Search for the cell housing the specified text and yield its (x, y) center coordinate. 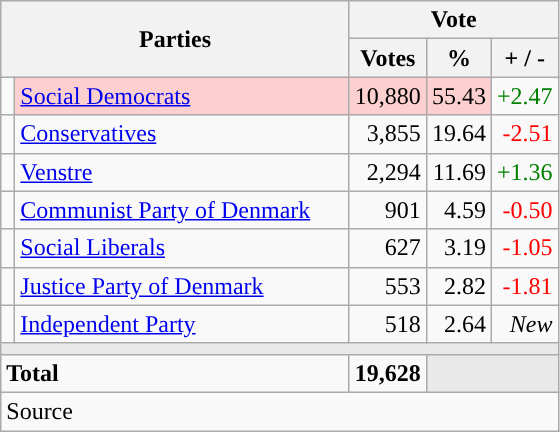
2,294 (388, 172)
% (458, 58)
10,880 (388, 96)
3.19 (458, 248)
Votes (388, 58)
627 (388, 248)
+2.47 (524, 96)
Social Liberals (182, 248)
19,628 (388, 373)
-0.50 (524, 210)
+ / - (524, 58)
19.64 (458, 134)
-1.05 (524, 248)
Conservatives (182, 134)
Total (176, 373)
+1.36 (524, 172)
Source (280, 411)
-1.81 (524, 286)
Communist Party of Denmark (182, 210)
553 (388, 286)
2.64 (458, 324)
11.69 (458, 172)
Justice Party of Denmark (182, 286)
Venstre (182, 172)
2.82 (458, 286)
Social Democrats (182, 96)
901 (388, 210)
Vote (454, 20)
3,855 (388, 134)
New (524, 324)
4.59 (458, 210)
518 (388, 324)
-2.51 (524, 134)
55.43 (458, 96)
Independent Party (182, 324)
Parties (176, 39)
